Search for the cell housing the specified text and yield its [x, y] center coordinate. 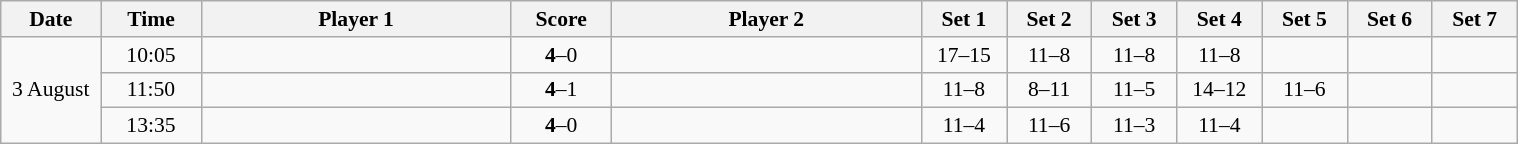
Set 3 [1134, 19]
Set 2 [1048, 19]
Time [151, 19]
17–15 [964, 55]
Set 4 [1220, 19]
Date [51, 19]
10:05 [151, 55]
3 August [51, 90]
Score [561, 19]
11–5 [1134, 90]
8–11 [1048, 90]
Player 2 [766, 19]
13:35 [151, 126]
4–1 [561, 90]
Set 6 [1390, 19]
Set 7 [1474, 19]
Player 1 [356, 19]
Set 1 [964, 19]
11:50 [151, 90]
11–3 [1134, 126]
Set 5 [1304, 19]
14–12 [1220, 90]
